Determine the [x, y] coordinate at the center of the cell enclosing the given text.  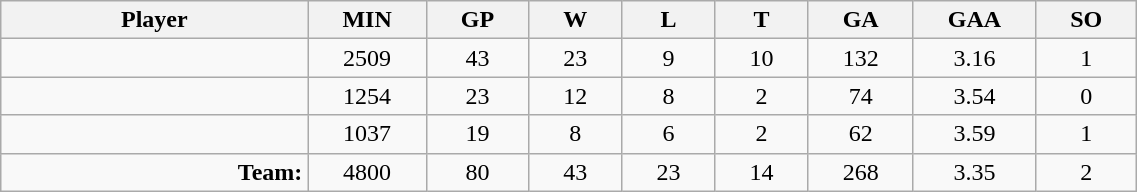
4800 [367, 172]
12 [576, 96]
3.35 [974, 172]
SO [1086, 20]
80 [477, 172]
MIN [367, 20]
W [576, 20]
1037 [367, 134]
2509 [367, 58]
GA [860, 20]
GAA [974, 20]
3.16 [974, 58]
10 [762, 58]
6 [668, 134]
3.54 [974, 96]
3.59 [974, 134]
268 [860, 172]
74 [860, 96]
Player [154, 20]
132 [860, 58]
Team: [154, 172]
L [668, 20]
14 [762, 172]
9 [668, 58]
19 [477, 134]
0 [1086, 96]
GP [477, 20]
62 [860, 134]
T [762, 20]
1254 [367, 96]
